Determine the [x, y] coordinate at the center of the cell enclosing the given text.  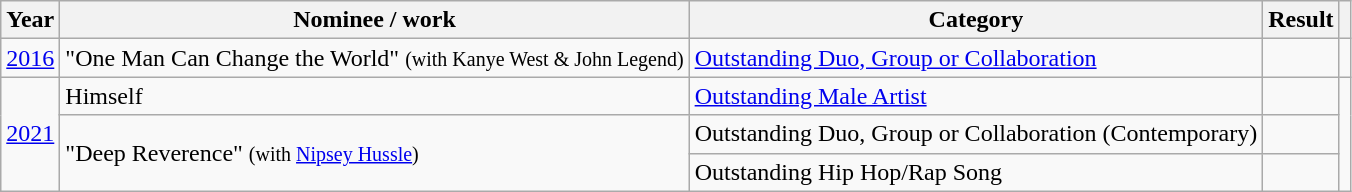
Nominee / work [374, 20]
Outstanding Duo, Group or Collaboration [976, 58]
Category [976, 20]
Himself [374, 96]
"One Man Can Change the World" (with Kanye West & John Legend) [374, 58]
Result [1301, 20]
"Deep Reverence" (with Nipsey Hussle) [374, 153]
Year [30, 20]
Outstanding Male Artist [976, 96]
Outstanding Hip Hop/Rap Song [976, 172]
2016 [30, 58]
2021 [30, 134]
Outstanding Duo, Group or Collaboration (Contemporary) [976, 134]
